From the cell containing the given text, extract its center point as [X, Y] coordinate. 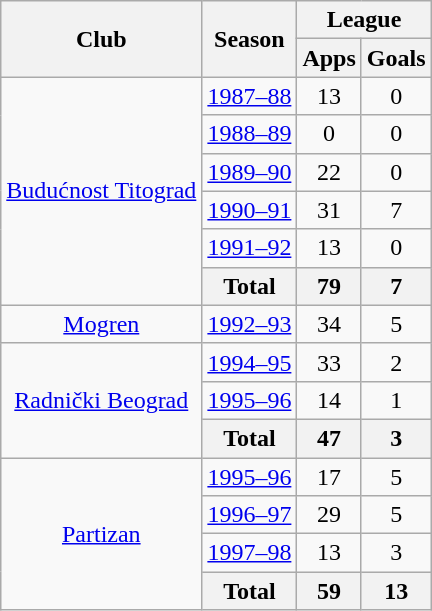
1997–98 [250, 553]
17 [329, 477]
Club [102, 39]
1994–95 [250, 362]
1996–97 [250, 515]
1991–92 [250, 248]
33 [329, 362]
Radnički Beograd [102, 400]
1992–93 [250, 324]
1988–89 [250, 134]
Budućnost Titograd [102, 191]
Apps [329, 58]
1 [396, 400]
31 [329, 210]
14 [329, 400]
1987–88 [250, 96]
59 [329, 591]
47 [329, 438]
22 [329, 172]
34 [329, 324]
Season [250, 39]
29 [329, 515]
2 [396, 362]
Goals [396, 58]
1989–90 [250, 172]
79 [329, 286]
1990–91 [250, 210]
League [364, 20]
Partizan [102, 534]
Mogren [102, 324]
